Output the [x, y] coordinate of the center of the cell containing the given text.  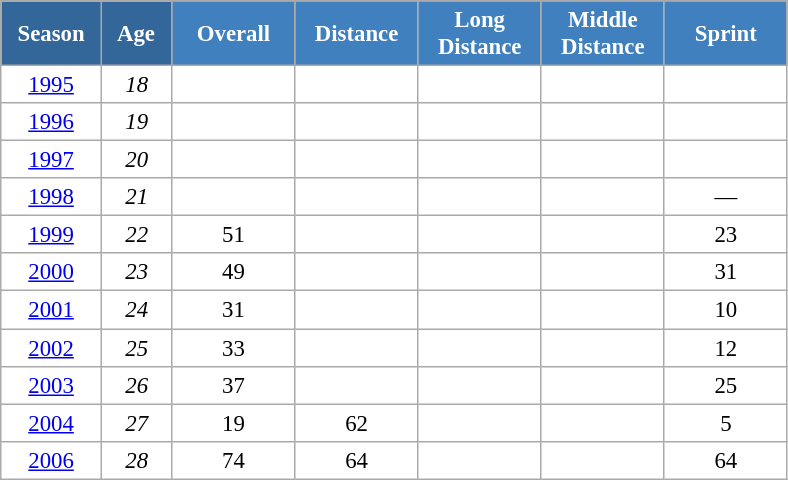
20 [136, 160]
Season [52, 34]
74 [234, 460]
37 [234, 385]
49 [234, 273]
2003 [52, 385]
1995 [52, 85]
27 [136, 423]
2006 [52, 460]
1999 [52, 235]
28 [136, 460]
Sprint [726, 34]
33 [234, 348]
24 [136, 310]
62 [356, 423]
Overall [234, 34]
22 [136, 235]
2000 [52, 273]
2001 [52, 310]
51 [234, 235]
12 [726, 348]
2004 [52, 423]
1996 [52, 122]
2002 [52, 348]
18 [136, 85]
1997 [52, 160]
26 [136, 385]
Middle Distance [602, 34]
21 [136, 197]
— [726, 197]
Distance [356, 34]
10 [726, 310]
1998 [52, 197]
Long Distance [480, 34]
Age [136, 34]
5 [726, 423]
